Extract the [x, y] coordinate from the center of the cell holding the provided text.  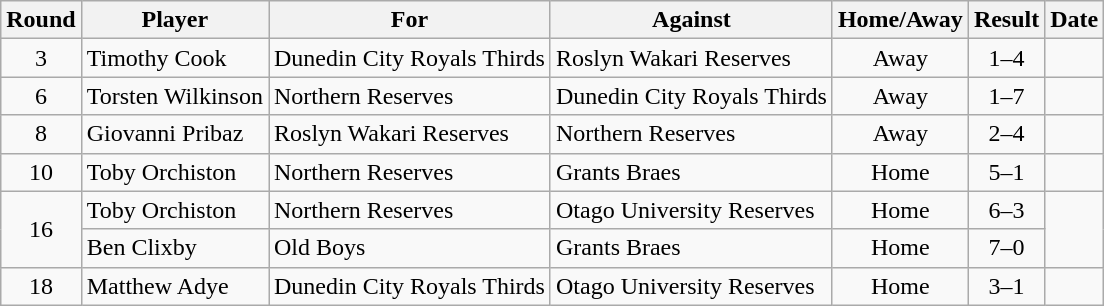
10 [41, 172]
Date [1074, 20]
Against [691, 20]
Matthew Adye [174, 286]
Player [174, 20]
7–0 [1006, 248]
2–4 [1006, 134]
18 [41, 286]
Round [41, 20]
Ben Clixby [174, 248]
For [409, 20]
16 [41, 229]
3–1 [1006, 286]
3 [41, 58]
Timothy Cook [174, 58]
Home/Away [900, 20]
6–3 [1006, 210]
1–7 [1006, 96]
1–4 [1006, 58]
5–1 [1006, 172]
Giovanni Pribaz [174, 134]
Torsten Wilkinson [174, 96]
Result [1006, 20]
Old Boys [409, 248]
6 [41, 96]
8 [41, 134]
